Output the (X, Y) coordinate of the center of the cell containing the given text.  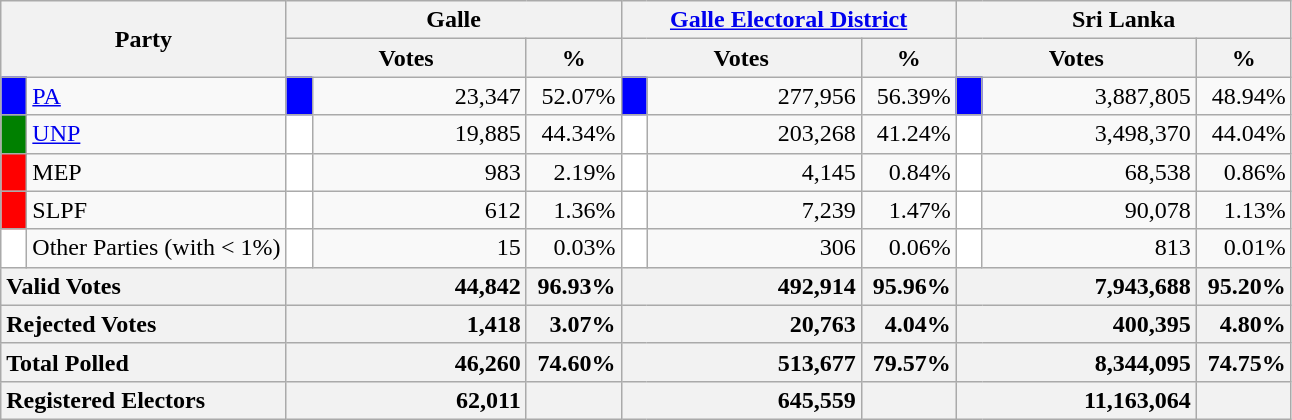
0.84% (908, 172)
0.86% (1244, 172)
79.57% (908, 362)
7,239 (754, 210)
PA (156, 96)
Registered Electors (144, 400)
Party (144, 39)
1.13% (1244, 210)
95.96% (908, 286)
0.01% (1244, 248)
3,498,370 (1089, 134)
203,268 (754, 134)
Total Polled (144, 362)
612 (419, 210)
SLPF (156, 210)
0.06% (908, 248)
MEP (156, 172)
44.34% (574, 134)
4,145 (754, 172)
306 (754, 248)
56.39% (908, 96)
4.80% (1244, 324)
19,885 (419, 134)
3,887,805 (1089, 96)
95.20% (1244, 286)
277,956 (754, 96)
4.04% (908, 324)
645,559 (741, 400)
492,914 (741, 286)
Rejected Votes (144, 324)
41.24% (908, 134)
74.75% (1244, 362)
46,260 (406, 362)
813 (1089, 248)
7,943,688 (1076, 286)
48.94% (1244, 96)
68,538 (1089, 172)
Valid Votes (144, 286)
11,163,064 (1076, 400)
2.19% (574, 172)
Galle Electoral District (788, 20)
Galle (454, 20)
1.47% (908, 210)
44,842 (406, 286)
Other Parties (with < 1%) (156, 248)
74.60% (574, 362)
20,763 (741, 324)
UNP (156, 134)
62,011 (406, 400)
513,677 (741, 362)
96.93% (574, 286)
8,344,095 (1076, 362)
1,418 (406, 324)
400,395 (1076, 324)
Sri Lanka (1124, 20)
23,347 (419, 96)
983 (419, 172)
1.36% (574, 210)
44.04% (1244, 134)
15 (419, 248)
52.07% (574, 96)
0.03% (574, 248)
90,078 (1089, 210)
3.07% (574, 324)
